Identify which cell holds the provided text, then report its (X, Y) central coordinate. 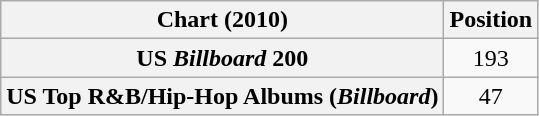
US Billboard 200 (222, 58)
47 (491, 96)
US Top R&B/Hip-Hop Albums (Billboard) (222, 96)
Chart (2010) (222, 20)
193 (491, 58)
Position (491, 20)
